Output the [x, y] coordinate of the center of the cell containing the given text.  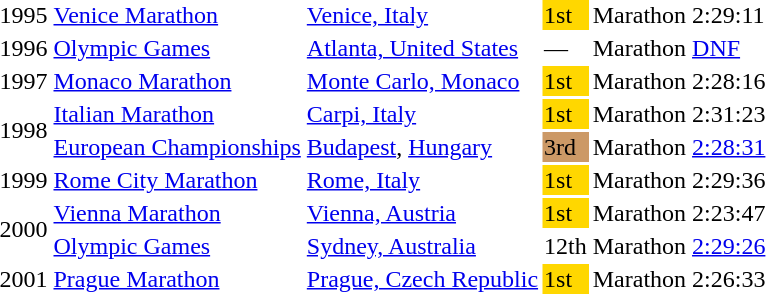
Prague, Czech Republic [422, 279]
Budapest, Hungary [422, 147]
Monaco Marathon [177, 81]
Italian Marathon [177, 114]
Rome City Marathon [177, 180]
European Championships [177, 147]
Venice, Italy [422, 15]
Carpi, Italy [422, 114]
Vienna Marathon [177, 213]
12th [566, 246]
Monte Carlo, Monaco [422, 81]
Rome, Italy [422, 180]
3rd [566, 147]
Prague Marathon [177, 279]
Venice Marathon [177, 15]
Atlanta, United States [422, 48]
Vienna, Austria [422, 213]
— [566, 48]
Sydney, Australia [422, 246]
